Provide the [x, y] coordinate of the cell's center where the given text is located.  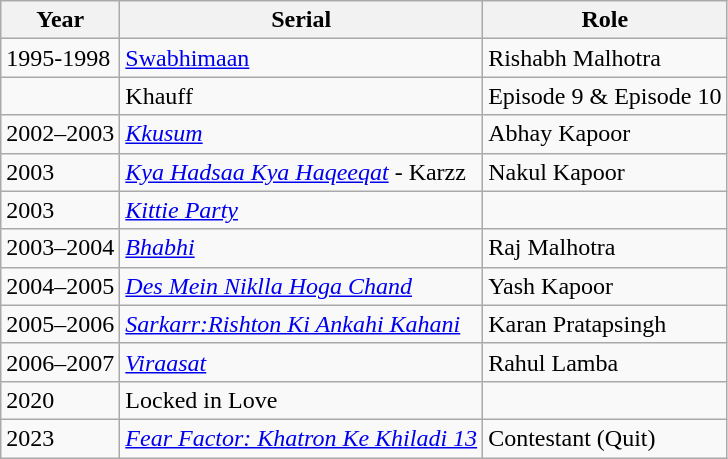
Fear Factor: Khatron Ke Khiladi 13 [302, 438]
2020 [60, 400]
2005–2006 [60, 324]
Kkusum [302, 134]
Des Mein Niklla Hoga Chand [302, 286]
Khauff [302, 96]
Karan Pratapsingh [605, 324]
Swabhimaan [302, 58]
2006–2007 [60, 362]
Rishabh Malhotra [605, 58]
Episode 9 & Episode 10 [605, 96]
Year [60, 20]
Kya Hadsaa Kya Haqeeqat - Karzz [302, 172]
1995-1998 [60, 58]
Yash Kapoor [605, 286]
2002–2003 [60, 134]
2004–2005 [60, 286]
Bhabhi [302, 248]
2003–2004 [60, 248]
2023 [60, 438]
Sarkarr:Rishton Ki Ankahi Kahani [302, 324]
Serial [302, 20]
Kittie Party [302, 210]
Abhay Kapoor [605, 134]
Contestant (Quit) [605, 438]
Nakul Kapoor [605, 172]
Locked in Love [302, 400]
Viraasat [302, 362]
Rahul Lamba [605, 362]
Role [605, 20]
Raj Malhotra [605, 248]
